Locate the cell with the specified text and output its (X, Y) center coordinate. 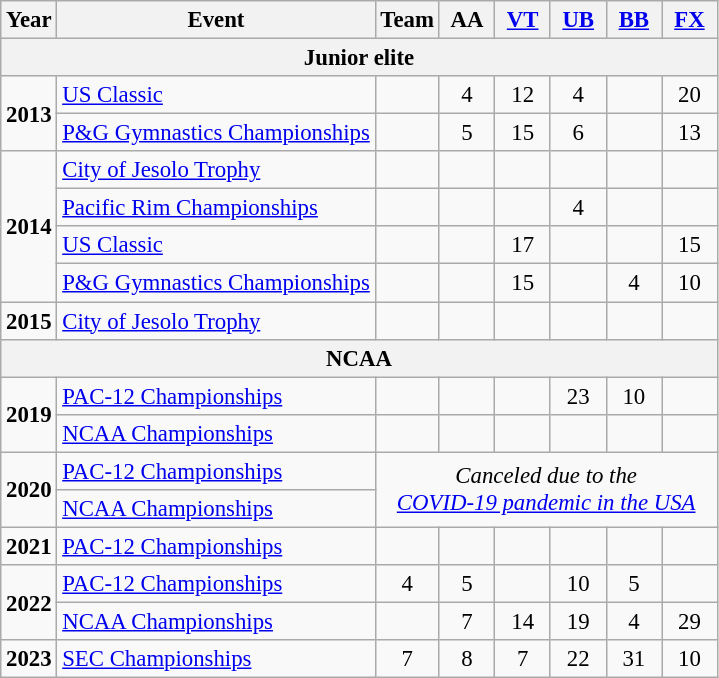
6 (578, 133)
UB (578, 20)
14 (523, 621)
Event (216, 20)
2022 (29, 602)
AA (467, 20)
23 (578, 396)
2013 (29, 114)
NCAA (359, 358)
Junior elite (359, 58)
VT (523, 20)
13 (690, 133)
Year (29, 20)
29 (690, 621)
2021 (29, 546)
17 (523, 245)
SEC Championships (216, 659)
22 (578, 659)
31 (634, 659)
FX (690, 20)
Team (407, 20)
Canceled due to theCOVID-19 pandemic in the USA (546, 490)
2020 (29, 490)
12 (523, 95)
20 (690, 95)
19 (578, 621)
BB (634, 20)
2019 (29, 414)
Pacific Rim Championships (216, 208)
2014 (29, 226)
2015 (29, 321)
8 (467, 659)
2023 (29, 659)
